Determine the (X, Y) coordinate at the center of the cell enclosing the given text.  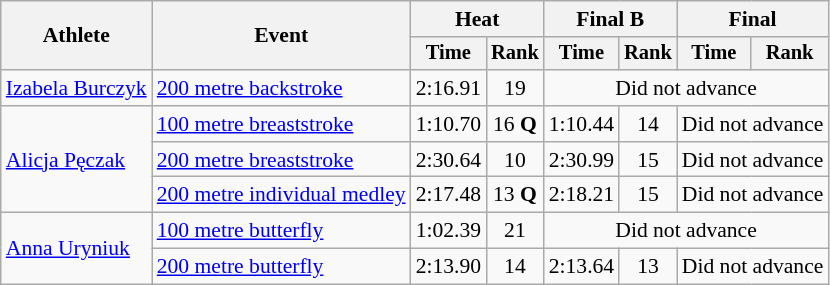
13 Q (515, 195)
19 (515, 88)
100 metre breaststroke (282, 124)
16 Q (515, 124)
200 metre backstroke (282, 88)
2:30.99 (582, 160)
1:10.44 (582, 124)
200 metre breaststroke (282, 160)
1:10.70 (448, 124)
100 metre butterfly (282, 231)
2:30.64 (448, 160)
2:17.48 (448, 195)
10 (515, 160)
13 (648, 267)
Heat (478, 19)
2:16.91 (448, 88)
1:02.39 (448, 231)
2:18.21 (582, 195)
Final (753, 19)
Athlete (76, 36)
Anna Uryniuk (76, 248)
Alicja Pęczak (76, 160)
2:13.64 (582, 267)
Event (282, 36)
200 metre individual medley (282, 195)
Final B (610, 19)
Izabela Burczyk (76, 88)
200 metre butterfly (282, 267)
2:13.90 (448, 267)
21 (515, 231)
